Pinpoint the cell where the given text exists, returning its [x, y] midpoint coordinate. 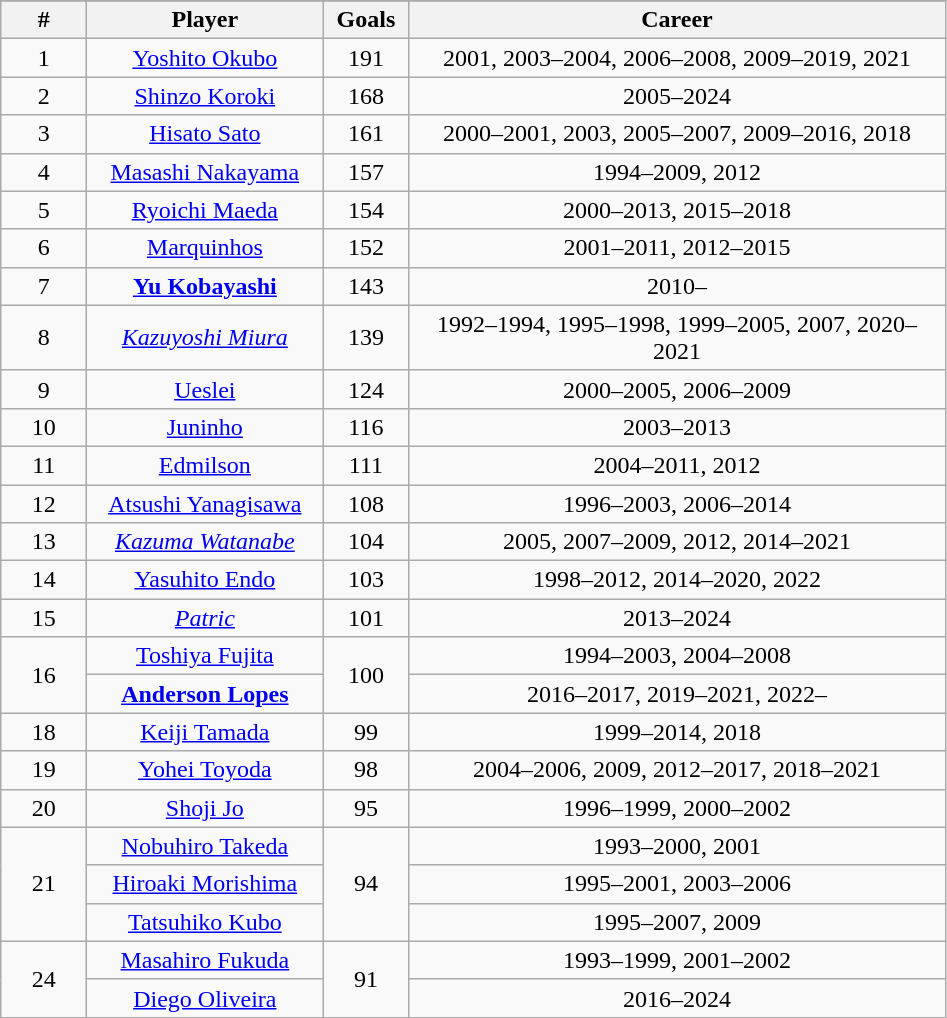
11 [44, 465]
2000–2005, 2006–2009 [677, 389]
1995–2007, 2009 [677, 922]
99 [366, 732]
2010– [677, 286]
108 [366, 503]
7 [44, 286]
1994–2009, 2012 [677, 172]
Goals [366, 20]
Yu Kobayashi [205, 286]
Yasuhito Endo [205, 580]
1996–1999, 2000–2002 [677, 808]
124 [366, 389]
157 [366, 172]
14 [44, 580]
12 [44, 503]
4 [44, 172]
20 [44, 808]
103 [366, 580]
111 [366, 465]
2000–2001, 2003, 2005–2007, 2009–2016, 2018 [677, 134]
139 [366, 338]
# [44, 20]
Yoshito Okubo [205, 58]
16 [44, 675]
Player [205, 20]
10 [44, 427]
2 [44, 96]
Ueslei [205, 389]
Marquinhos [205, 248]
104 [366, 542]
Shoji Jo [205, 808]
1999–2014, 2018 [677, 732]
1 [44, 58]
8 [44, 338]
Ryoichi Maeda [205, 210]
2001, 2003–2004, 2006–2008, 2009–2019, 2021 [677, 58]
2016–2017, 2019–2021, 2022– [677, 694]
1994–2003, 2004–2008 [677, 656]
154 [366, 210]
2004–2006, 2009, 2012–2017, 2018–2021 [677, 770]
Hisato Sato [205, 134]
Masashi Nakayama [205, 172]
161 [366, 134]
94 [366, 884]
98 [366, 770]
Kazuma Watanabe [205, 542]
101 [366, 618]
Masahiro Fukuda [205, 960]
Yohei Toyoda [205, 770]
95 [366, 808]
Toshiya Fujita [205, 656]
91 [366, 979]
6 [44, 248]
Kazuyoshi Miura [205, 338]
191 [366, 58]
1992–1994, 1995–1998, 1999–2005, 2007, 2020–2021 [677, 338]
1996–2003, 2006–2014 [677, 503]
1993–2000, 2001 [677, 846]
21 [44, 884]
Tatsuhiko Kubo [205, 922]
2000–2013, 2015–2018 [677, 210]
19 [44, 770]
Hiroaki Morishima [205, 884]
143 [366, 286]
2013–2024 [677, 618]
Atsushi Yanagisawa [205, 503]
2004–2011, 2012 [677, 465]
18 [44, 732]
2016–2024 [677, 998]
1995–2001, 2003–2006 [677, 884]
13 [44, 542]
Patric [205, 618]
Nobuhiro Takeda [205, 846]
152 [366, 248]
2003–2013 [677, 427]
1998–2012, 2014–2020, 2022 [677, 580]
Shinzo Koroki [205, 96]
100 [366, 675]
2005, 2007–2009, 2012, 2014–2021 [677, 542]
Juninho [205, 427]
Career [677, 20]
2005–2024 [677, 96]
Anderson Lopes [205, 694]
2001–2011, 2012–2015 [677, 248]
Keiji Tamada [205, 732]
15 [44, 618]
9 [44, 389]
1993–1999, 2001–2002 [677, 960]
116 [366, 427]
168 [366, 96]
5 [44, 210]
Diego Oliveira [205, 998]
3 [44, 134]
24 [44, 979]
Edmilson [205, 465]
